Search for the cell housing the specified text and yield its [x, y] center coordinate. 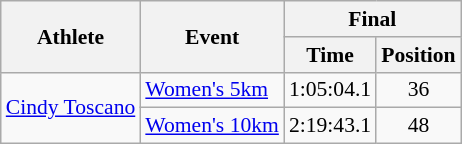
1:05:04.1 [330, 90]
Event [212, 36]
Cindy Toscano [71, 108]
Position [418, 55]
36 [418, 90]
2:19:43.1 [330, 126]
Time [330, 55]
Women's 10km [212, 126]
48 [418, 126]
Final [372, 19]
Athlete [71, 36]
Women's 5km [212, 90]
